Provide the (X, Y) coordinate of the cell's center where the given text is located.  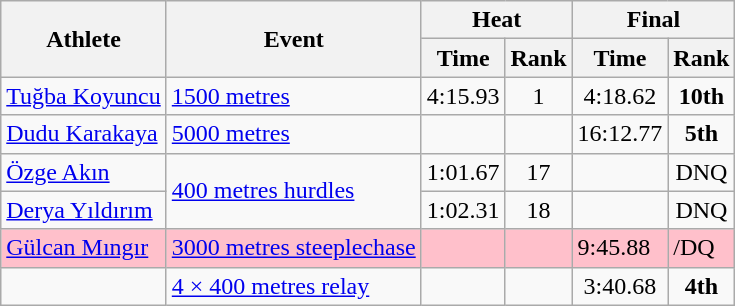
Derya Yıldırım (84, 210)
4:18.62 (620, 96)
Athlete (84, 39)
5000 metres (294, 134)
1 (538, 96)
/DQ (702, 248)
1500 metres (294, 96)
4:15.93 (463, 96)
4th (702, 286)
Event (294, 39)
16:12.77 (620, 134)
10th (702, 96)
4 × 400 metres relay (294, 286)
Heat (496, 20)
1:02.31 (463, 210)
400 metres hurdles (294, 191)
3:40.68 (620, 286)
Final (654, 20)
18 (538, 210)
9:45.88 (620, 248)
5th (702, 134)
3000 metres steeplechase (294, 248)
Tuğba Koyuncu (84, 96)
1:01.67 (463, 172)
Gülcan Mıngır (84, 248)
Dudu Karakaya (84, 134)
17 (538, 172)
Özge Akın (84, 172)
